Search for the cell housing the specified text and yield its (X, Y) center coordinate. 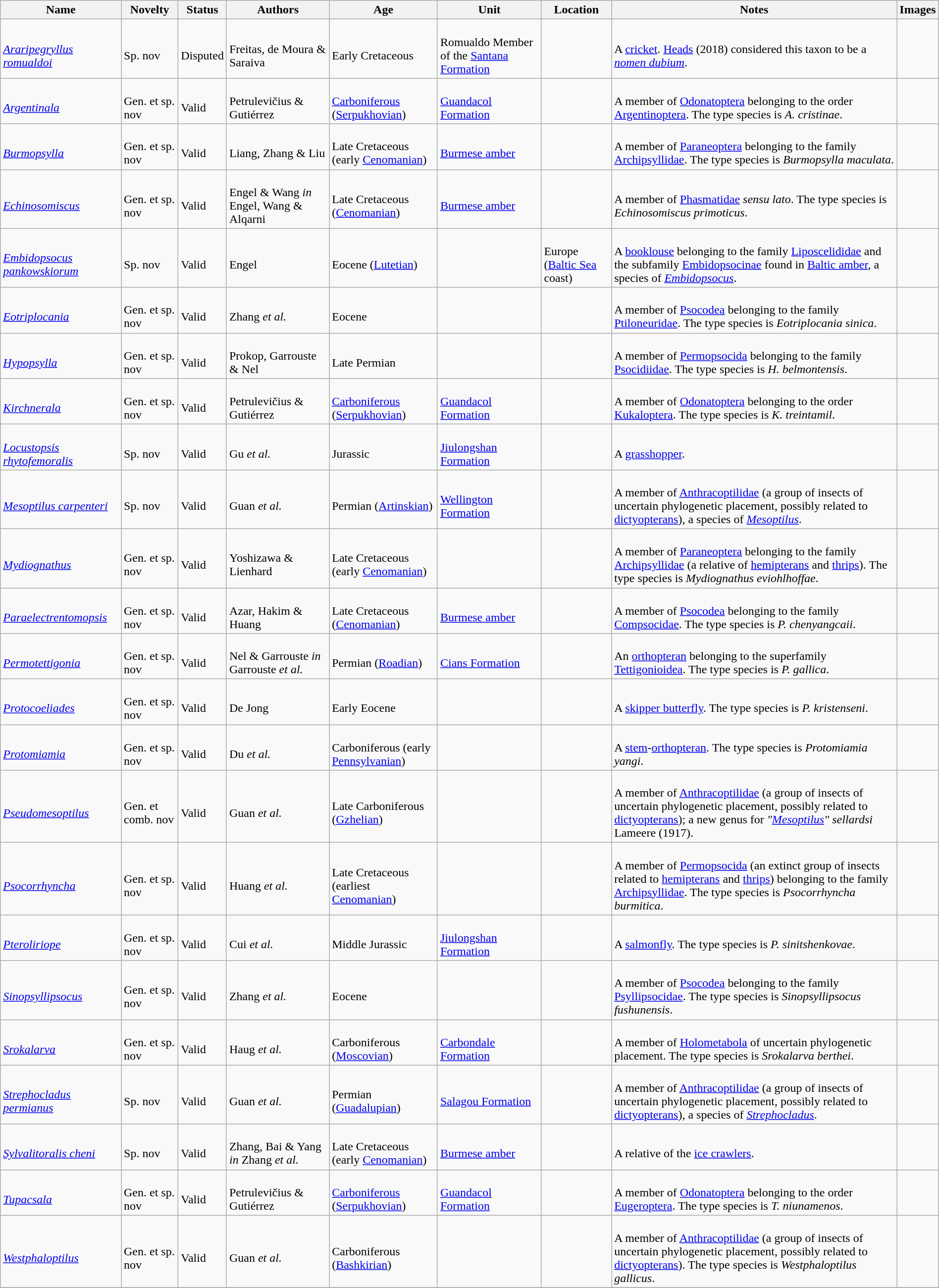
Du et al. (277, 748)
A member of Anthracoptilidae (a group of insects of uncertain phylogenetic placement, possibly related to dictyopterans), a species of Mesoptilus. (754, 499)
Sylvalitoralis cheni (61, 1147)
Embidopsocus pankowskiorum (61, 258)
Disputed (203, 49)
A member of Odonatoptera belonging to the order Eugeroptera. The type species is T. niunamenos. (754, 1192)
Salagou Formation (489, 1095)
Araripegryllus romualdoi (61, 49)
A salmonfly. The type species is P. sinitshenkovae. (754, 938)
Late Carboniferous (Gzhelian) (383, 806)
Notes (754, 10)
Argentinala (61, 101)
Eocene (Lutetian) (383, 258)
Srokalarva (61, 1042)
A member of Psocodea belonging to the family Compsocidae. The type species is P. chenyangcaii. (754, 610)
A member of Phasmatidae sensu lato. The type species is Echinosomiscus primoticus. (754, 199)
A member of Psocodea belonging to the family Ptiloneuridae. The type species is Eotriplocania sinica. (754, 310)
Huang et al. (277, 879)
Azar, Hakim & Huang (277, 610)
Jurassic (383, 447)
Locustopsis rhytofemoralis (61, 447)
Gu et al. (277, 447)
A cricket. Heads (2018) considered this taxon to be a nomen dubium. (754, 49)
Permian (Guadalupian) (383, 1095)
A booklouse belonging to the family Liposcelididae and the subfamily Embidopsocinae found in Baltic amber, a species of Embidopsocus. (754, 258)
Engel (277, 258)
Late Cretaceous (earliest Cenomanian) (383, 879)
Romualdo Member of the Santana Formation (489, 49)
A member of Paraneoptera belonging to the family Archipsyllidae. The type species is Burmopsylla maculata. (754, 147)
Cui et al. (277, 938)
Late Permian (383, 356)
A relative of the ice crawlers. (754, 1147)
Location (576, 10)
Europe (Baltic Sea coast) (576, 258)
Mesoptilus carpenteri (61, 499)
De Jong (277, 702)
Hypopsylla (61, 356)
A grasshopper. (754, 447)
A member of Odonatoptera belonging to the order Kukaloptera. The type species is K. treintamil. (754, 401)
Sinopsyllipsocus (61, 990)
Pteroliriope (61, 938)
Echinosomiscus (61, 199)
Protomiamia (61, 748)
Strephocladus permianus (61, 1095)
Images (918, 10)
Unit (489, 10)
A member of Permopsocida belonging to the family Psocidiidae. The type species is H. belmontensis. (754, 356)
A skipper butterfly. The type species is P. kristenseni. (754, 702)
Nel & Garrouste in Garrouste et al. (277, 656)
Novelty (150, 10)
Haug et al. (277, 1042)
Wellington Formation (489, 499)
Yoshizawa & Lienhard (277, 558)
Name (61, 10)
Middle Jurassic (383, 938)
Carboniferous (Bashkirian) (383, 1251)
Permian (Roadian) (383, 656)
Kirchnerala (61, 401)
A member of Odonatoptera belonging to the order Argentinoptera. The type species is A. cristinae. (754, 101)
Carboniferous (Moscovian) (383, 1042)
Paraelectrentomopsis (61, 610)
Westphaloptilus (61, 1251)
Gen. et comb. nov (150, 806)
Early Eocene (383, 702)
Authors (277, 10)
Permotettigonia (61, 656)
Zhang, Bai & Yang in Zhang et al. (277, 1147)
Protocoeliades (61, 702)
Cians Formation (489, 656)
Permian (Artinskian) (383, 499)
Status (203, 10)
Early Cretaceous (383, 49)
Pseudomesoptilus (61, 806)
An orthopteran belonging to the superfamily Tettigonioidea. The type species is P. gallica. (754, 656)
Liang, Zhang & Liu (277, 147)
Burmopsylla (61, 147)
Tupacsala (61, 1192)
Eotriplocania (61, 310)
A member of Psocodea belonging to the family Psyllipsocidae. The type species is Sinopsyllipsocus fushunensis. (754, 990)
Engel & Wang in Engel, Wang & Alqarni (277, 199)
Mydiognathus (61, 558)
Age (383, 10)
A stem-orthopteran. The type species is Protomiamia yangi. (754, 748)
Psocorrhyncha (61, 879)
Prokop, Garrouste & Nel (277, 356)
A member of Holometabola of uncertain phylogenetic placement. The type species is Srokalarva berthei. (754, 1042)
Freitas, de Moura & Saraiva (277, 49)
Carboniferous (early Pennsylvanian) (383, 748)
Carbondale Formation (489, 1042)
A member of Anthracoptilidae (a group of insects of uncertain phylogenetic placement, possibly related to dictyopterans), a species of Strephocladus. (754, 1095)
